Locate the cell with the specified text and output its [x, y] center coordinate. 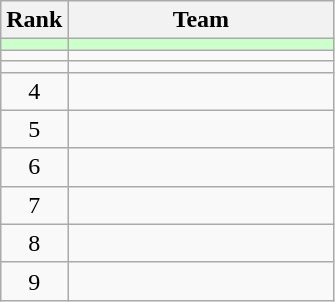
9 [34, 281]
4 [34, 91]
6 [34, 167]
Rank [34, 20]
7 [34, 205]
Team [201, 20]
5 [34, 129]
8 [34, 243]
